Provide the (x, y) coordinate of the cell's center where the given text is located.  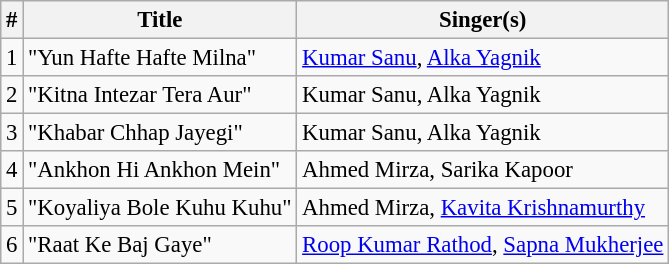
"Raat Ke Baj Gaye" (160, 245)
"Yun Hafte Hafte Milna" (160, 58)
2 (12, 95)
1 (12, 58)
Title (160, 20)
"Koyaliya Bole Kuhu Kuhu" (160, 208)
"Khabar Chhap Jayegi" (160, 133)
Ahmed Mirza, Sarika Kapoor (483, 170)
Ahmed Mirza, Kavita Krishnamurthy (483, 208)
3 (12, 133)
"Kitna Intezar Tera Aur" (160, 95)
5 (12, 208)
Singer(s) (483, 20)
Roop Kumar Rathod, Sapna Mukherjee (483, 245)
"Ankhon Hi Ankhon Mein" (160, 170)
4 (12, 170)
6 (12, 245)
# (12, 20)
